Locate the cell with the specified text and output its [X, Y] center coordinate. 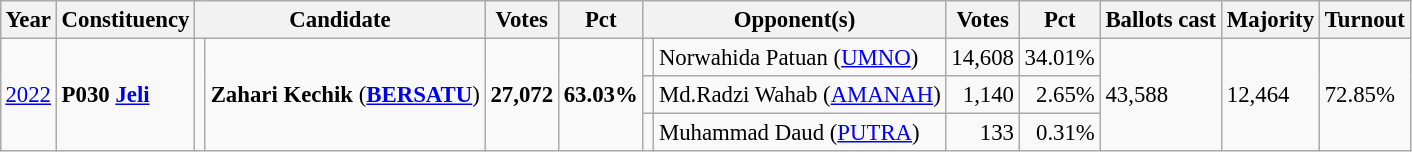
0.31% [1060, 133]
133 [982, 133]
63.03% [600, 94]
Year [28, 20]
Muhammad Daud (PUTRA) [800, 133]
27,072 [522, 94]
Md.Radzi Wahab (AMANAH) [800, 95]
Turnout [1364, 20]
12,464 [1270, 94]
1,140 [982, 95]
Ballots cast [1160, 20]
Zahari Kechik (BERSATU) [345, 94]
Candidate [340, 20]
Majority [1270, 20]
2.65% [1060, 95]
Opponent(s) [794, 20]
P030 Jeli [125, 94]
34.01% [1060, 57]
72.85% [1364, 94]
2022 [28, 94]
Norwahida Patuan (UMNO) [800, 57]
14,608 [982, 57]
43,588 [1160, 94]
Constituency [125, 20]
